Detect which cell encompasses the target text, then output its [X, Y] center coordinate. 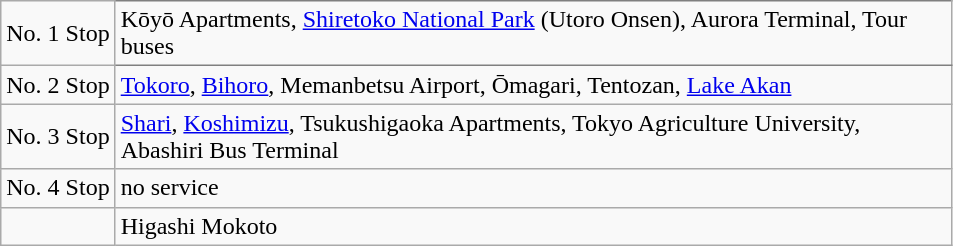
No. 2 Stop [58, 85]
Higashi Mokoto [533, 226]
No. 1 Stop [58, 34]
Shari, Koshimizu, Tsukushigaoka Apartments, Tokyo Agriculture University, Abashiri Bus Terminal [533, 136]
Tokoro, Bihoro, Memanbetsu Airport, Ōmagari, Tentozan, Lake Akan [533, 85]
No. 3 Stop [58, 136]
no service [533, 188]
Kōyō Apartments, Shiretoko National Park (Utoro Onsen), Aurora Terminal, Tour buses [533, 34]
No. 4 Stop [58, 188]
